Determine the (x, y) coordinate at the center of the cell enclosing the given text.  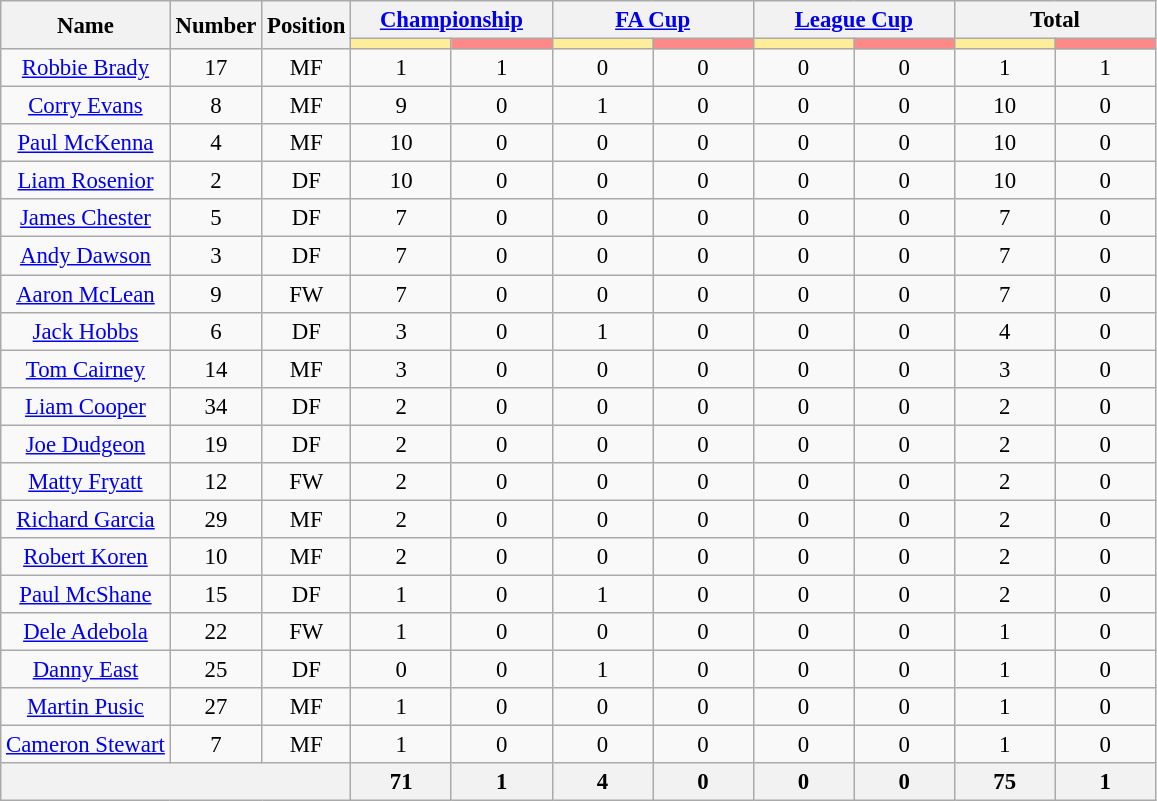
Cameron Stewart (86, 745)
Liam Cooper (86, 406)
Corry Evans (86, 106)
Aaron McLean (86, 294)
Tom Cairney (86, 369)
FA Cup (652, 20)
17 (216, 68)
8 (216, 106)
5 (216, 219)
15 (216, 594)
Dele Adebola (86, 632)
Number (216, 25)
Liam Rosenior (86, 181)
27 (216, 707)
6 (216, 331)
Matty Fryatt (86, 482)
19 (216, 444)
12 (216, 482)
22 (216, 632)
Paul McKenna (86, 143)
Richard Garcia (86, 519)
Joe Dudgeon (86, 444)
James Chester (86, 219)
29 (216, 519)
14 (216, 369)
Name (86, 25)
Robbie Brady (86, 68)
Danny East (86, 670)
League Cup (854, 20)
Position (306, 25)
75 (1004, 782)
Martin Pusic (86, 707)
25 (216, 670)
Andy Dawson (86, 256)
Championship (452, 20)
34 (216, 406)
71 (402, 782)
Paul McShane (86, 594)
Jack Hobbs (86, 331)
Robert Koren (86, 557)
Total (1054, 20)
